Capture the cell that displays the provided text and extract its [x, y] central coordinate. 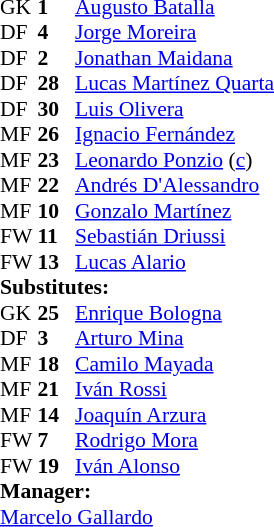
Andrés D'Alessandro [174, 185]
21 [57, 389]
30 [57, 109]
2 [57, 58]
26 [57, 135]
Jonathan Maidana [174, 58]
23 [57, 160]
Luis Olivera [174, 109]
18 [57, 364]
7 [57, 441]
22 [57, 185]
GK [19, 313]
19 [57, 466]
10 [57, 211]
11 [57, 237]
Rodrigo Mora [174, 441]
Camilo Mayada [174, 364]
25 [57, 313]
14 [57, 415]
Lucas Martínez Quarta [174, 83]
Jorge Moreira [174, 33]
13 [57, 262]
Lucas Alario [174, 262]
Arturo Mina [174, 339]
Enrique Bologna [174, 313]
3 [57, 339]
Iván Rossi [174, 389]
Joaquín Arzura [174, 415]
Iván Alonso [174, 466]
4 [57, 33]
Ignacio Fernández [174, 135]
Gonzalo Martínez [174, 211]
Sebastián Driussi [174, 237]
28 [57, 83]
Manager: [137, 491]
Leonardo Ponzio (c) [174, 160]
Substitutes: [137, 287]
